Detect which cell encompasses the target text, then output its (X, Y) center coordinate. 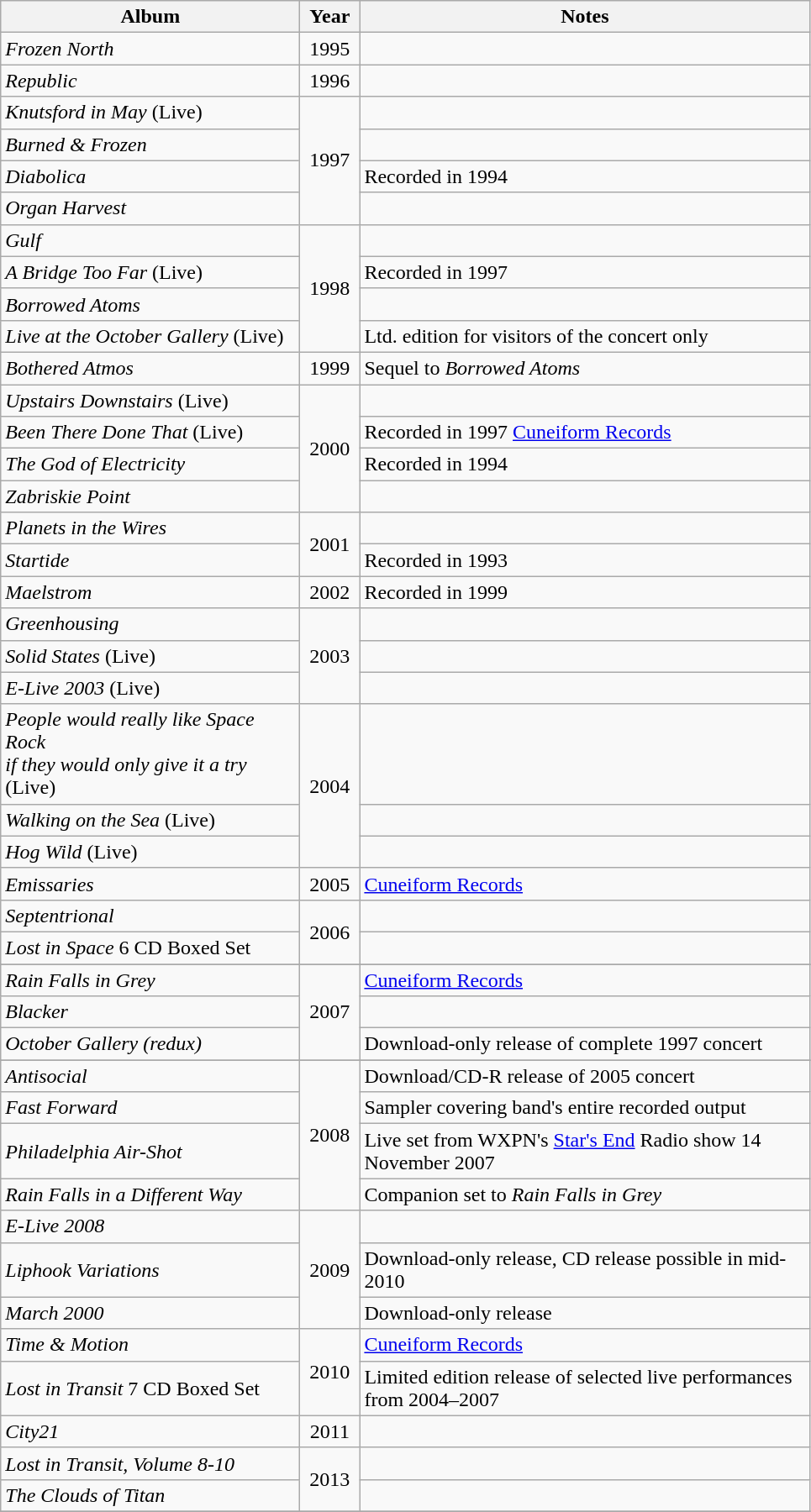
March 2000 (150, 1313)
Blacker (150, 1012)
Organ Harvest (150, 208)
Diabolica (150, 176)
Philadelphia Air-Shot (150, 1151)
Lost in Transit, Volume 8-10 (150, 1463)
City21 (150, 1431)
Walking on the Sea (Live) (150, 820)
Solid States (Live) (150, 656)
Download-only release of complete 1997 concert (585, 1044)
Greenhousing (150, 624)
1995 (329, 49)
Notes (585, 17)
Zabriskie Point (150, 496)
Time & Motion (150, 1345)
Bothered Atmos (150, 368)
Recorded in 1999 (585, 592)
2003 (329, 656)
Maelstrom (150, 592)
Hog Wild (Live) (150, 852)
Been There Done That (Live) (150, 433)
Limited edition release of selected live performances from 2004–2007 (585, 1388)
The God of Electricity (150, 465)
Live set from WXPN's Star's End Radio show 14 November 2007 (585, 1151)
Republic (150, 81)
Ltd. edition for visitors of the concert only (585, 336)
Download-only release, CD release possible in mid-2010 (585, 1270)
2002 (329, 592)
1998 (329, 288)
1997 (329, 160)
The Clouds of Titan (150, 1495)
Recorded in 1993 (585, 560)
Lost in Transit 7 CD Boxed Set (150, 1388)
Gulf (150, 240)
Sequel to Borrowed Atoms (585, 368)
Septentrional (150, 916)
Download-only release (585, 1313)
2010 (329, 1373)
2011 (329, 1431)
Live at the October Gallery (Live) (150, 336)
Startide (150, 560)
Recorded in 1997 Cuneiform Records (585, 433)
2005 (329, 884)
E-Live 2003 (Live) (150, 688)
A Bridge Too Far (Live) (150, 272)
2008 (329, 1136)
2009 (329, 1270)
1999 (329, 368)
Fast Forward (150, 1108)
Borrowed Atoms (150, 304)
E-Live 2008 (150, 1226)
2001 (329, 544)
Liphook Variations (150, 1270)
2006 (329, 932)
2007 (329, 1012)
Year (329, 17)
Upstairs Downstairs (Live) (150, 401)
2013 (329, 1479)
2000 (329, 449)
Download/CD-R release of 2005 concert (585, 1076)
Rain Falls in Grey (150, 980)
Companion set to Rain Falls in Grey (585, 1194)
Rain Falls in a Different Way (150, 1194)
Sampler covering band's entire recorded output (585, 1108)
October Gallery (redux) (150, 1044)
Frozen North (150, 49)
People would really like Space Rockif they would only give it a try (Live) (150, 754)
Lost in Space 6 CD Boxed Set (150, 948)
Recorded in 1997 (585, 272)
Burned & Frozen (150, 144)
Planets in the Wires (150, 528)
2004 (329, 786)
Antisocial (150, 1076)
Knutsford in May (Live) (150, 113)
1996 (329, 81)
Emissaries (150, 884)
Album (150, 17)
